Scan for the cell matching the given text and deliver its [X, Y] coordinate at center. 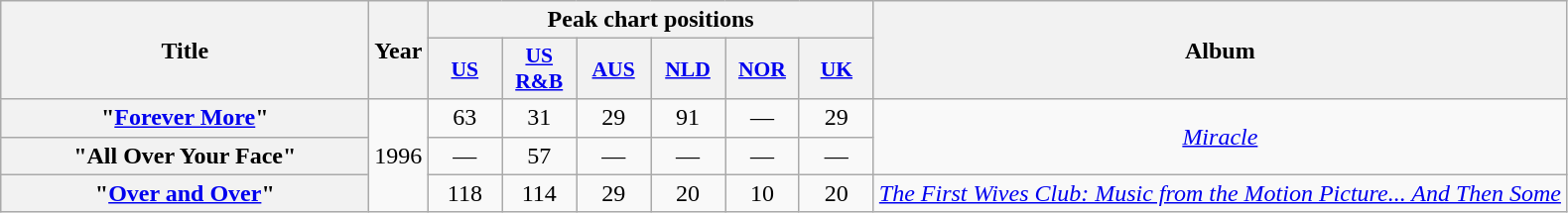
AUS [613, 69]
US R&B [540, 69]
NLD [689, 69]
114 [540, 193]
"Over and Over" [185, 193]
Peak chart positions [651, 20]
"Forever More" [185, 118]
The First Wives Club: Music from the Motion Picture... And Then Some [1220, 193]
Title [185, 50]
91 [689, 118]
Album [1220, 50]
118 [464, 193]
"All Over Your Face" [185, 156]
NOR [762, 69]
UK [836, 69]
1996 [399, 156]
63 [464, 118]
10 [762, 193]
Year [399, 50]
57 [540, 156]
Miracle [1220, 137]
US [464, 69]
31 [540, 118]
